From the cell containing the given text, extract its center point as (X, Y) coordinate. 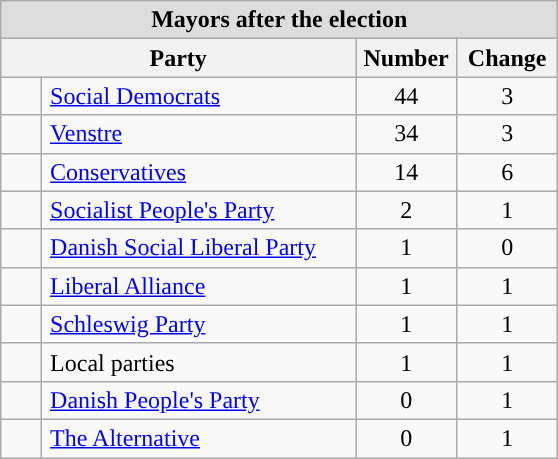
Schleswig Party (199, 324)
Liberal Alliance (199, 286)
2 (406, 210)
Venstre (199, 134)
Social Democrats (199, 96)
Socialist People's Party (199, 210)
44 (406, 96)
Party (178, 58)
Change (508, 58)
6 (508, 172)
Mayors after the election (280, 20)
Conservatives (199, 172)
Danish People's Party (199, 400)
14 (406, 172)
Local parties (199, 362)
34 (406, 134)
Number (406, 58)
The Alternative (199, 438)
Danish Social Liberal Party (199, 248)
